Capture the cell that displays the provided text and extract its [X, Y] central coordinate. 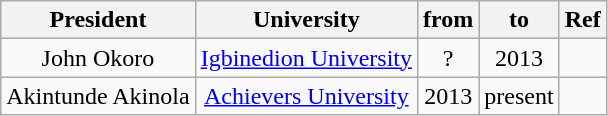
John Okoro [98, 58]
Igbinedion University [306, 58]
present [519, 96]
Ref [582, 20]
Akintunde Akinola [98, 96]
University [306, 20]
to [519, 20]
from [448, 20]
? [448, 58]
Achievers University [306, 96]
President [98, 20]
